Capture the cell that displays the provided text and extract its (X, Y) central coordinate. 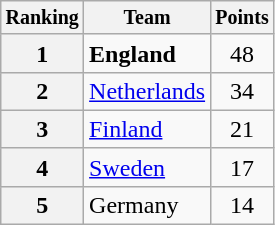
2 (42, 91)
34 (242, 91)
Germany (148, 205)
Points (242, 18)
Finland (148, 129)
Netherlands (148, 91)
48 (242, 53)
4 (42, 167)
Ranking (42, 18)
Team (148, 18)
3 (42, 129)
1 (42, 53)
14 (242, 205)
Sweden (148, 167)
5 (42, 205)
England (148, 53)
17 (242, 167)
21 (242, 129)
